Find where the given text appears and provide that cell's center as [X, Y] coordinate. 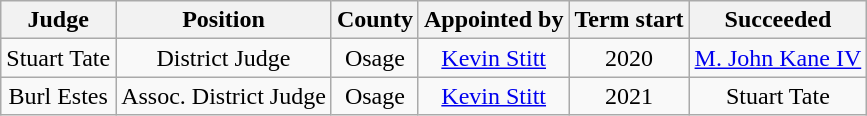
Succeeded [778, 20]
District Judge [224, 58]
Term start [629, 20]
Appointed by [493, 20]
Judge [58, 20]
2021 [629, 96]
2020 [629, 58]
County [374, 20]
M. John Kane IV [778, 58]
Position [224, 20]
Burl Estes [58, 96]
Assoc. District Judge [224, 96]
